Locate the cell with the specified text and output its [X, Y] center coordinate. 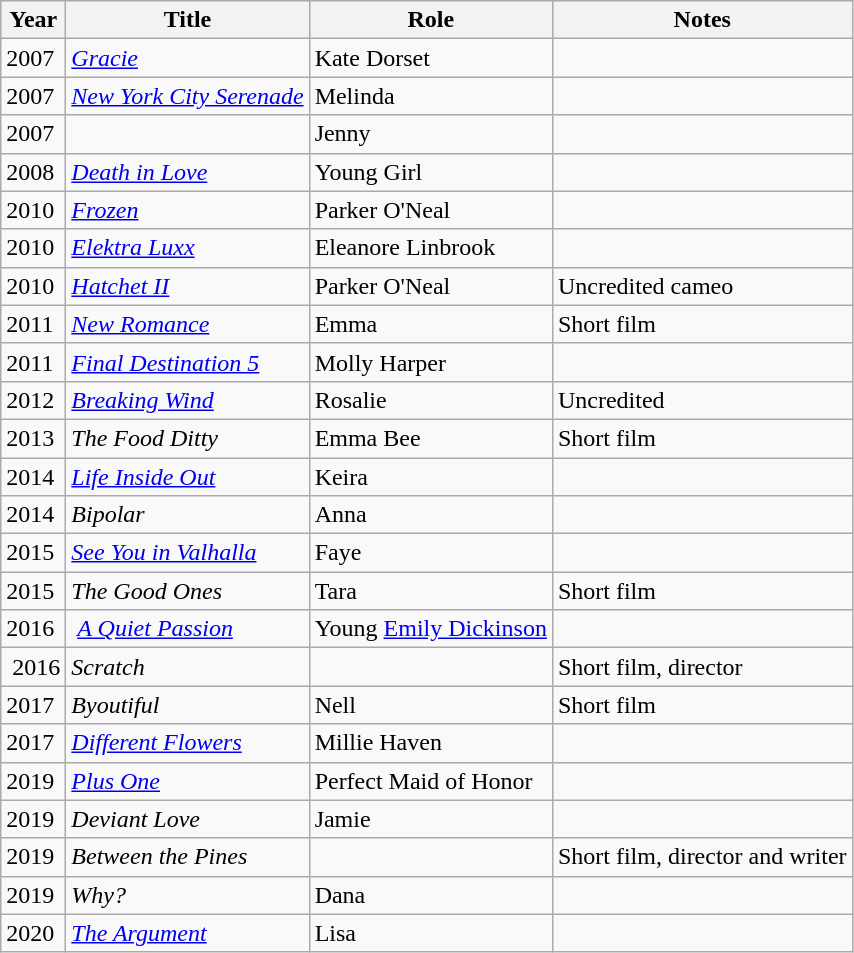
Kate Dorset [430, 58]
Uncredited cameo [702, 286]
Breaking Wind [188, 400]
Frozen [188, 210]
New Romance [188, 324]
Byoutiful [188, 705]
Short film, director and writer [702, 857]
Emma [430, 324]
Nell [430, 705]
The Good Ones [188, 591]
Year [34, 20]
Plus One [188, 781]
Hatchet II [188, 286]
Between the Pines [188, 857]
See You in Valhalla [188, 553]
2012 [34, 400]
Scratch [188, 667]
2013 [34, 438]
Emma Bee [430, 438]
Jenny [430, 134]
Short film, director [702, 667]
Notes [702, 20]
Keira [430, 477]
Elektra Luxx [188, 248]
Title [188, 20]
New York City Serenade [188, 96]
The Food Ditty [188, 438]
Lisa [430, 933]
Rosalie [430, 400]
Deviant Love [188, 819]
Millie Haven [430, 743]
Why? [188, 895]
Perfect Maid of Honor [430, 781]
Uncredited [702, 400]
The Argument [188, 933]
Faye [430, 553]
Bipolar [188, 515]
Young Girl [430, 172]
Role [430, 20]
2008 [34, 172]
A Quiet Passion [188, 629]
Jamie [430, 819]
Melinda [430, 96]
Death in Love [188, 172]
Final Destination 5 [188, 362]
Molly Harper [430, 362]
Different Flowers [188, 743]
Eleanore Linbrook [430, 248]
2020 [34, 933]
Life Inside Out [188, 477]
Dana [430, 895]
Gracie [188, 58]
Young Emily Dickinson [430, 629]
Tara [430, 591]
Anna [430, 515]
